Provide the (X, Y) coordinate of the cell's center where the given text is located.  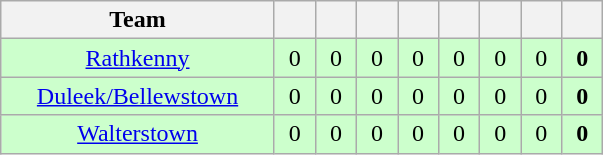
Walterstown (138, 134)
Duleek/Bellewstown (138, 96)
Team (138, 20)
Rathkenny (138, 58)
